Return (X, Y) of the center of cell containing provided text 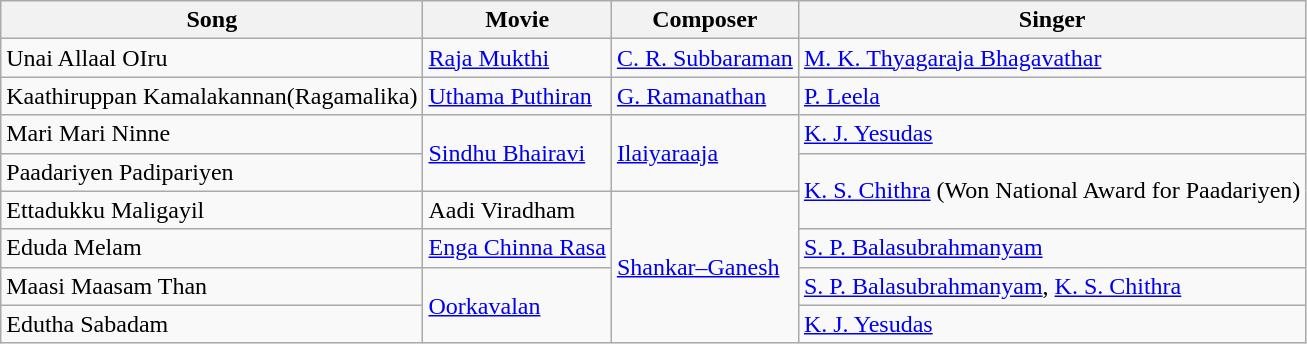
Enga Chinna Rasa (517, 248)
Singer (1052, 20)
K. S. Chithra (Won National Award for Paadariyen) (1052, 191)
Uthama Puthiran (517, 96)
C. R. Subbaraman (704, 58)
Shankar–Ganesh (704, 267)
Edutha Sabadam (212, 324)
Eduda Melam (212, 248)
Unai Allaal OIru (212, 58)
Movie (517, 20)
Song (212, 20)
Ettadukku Maligayil (212, 210)
M. K. Thyagaraja Bhagavathar (1052, 58)
Sindhu Bhairavi (517, 153)
Kaathiruppan Kamalakannan(Ragamalika) (212, 96)
S. P. Balasubrahmanyam (1052, 248)
Composer (704, 20)
Oorkavalan (517, 305)
G. Ramanathan (704, 96)
Aadi Viradham (517, 210)
Raja Mukthi (517, 58)
S. P. Balasubrahmanyam, K. S. Chithra (1052, 286)
P. Leela (1052, 96)
Maasi Maasam Than (212, 286)
Ilaiyaraaja (704, 153)
Paadariyen Padipariyen (212, 172)
Mari Mari Ninne (212, 134)
